Return the (X, Y) coordinate for the center point of the cell that contains the specified text.  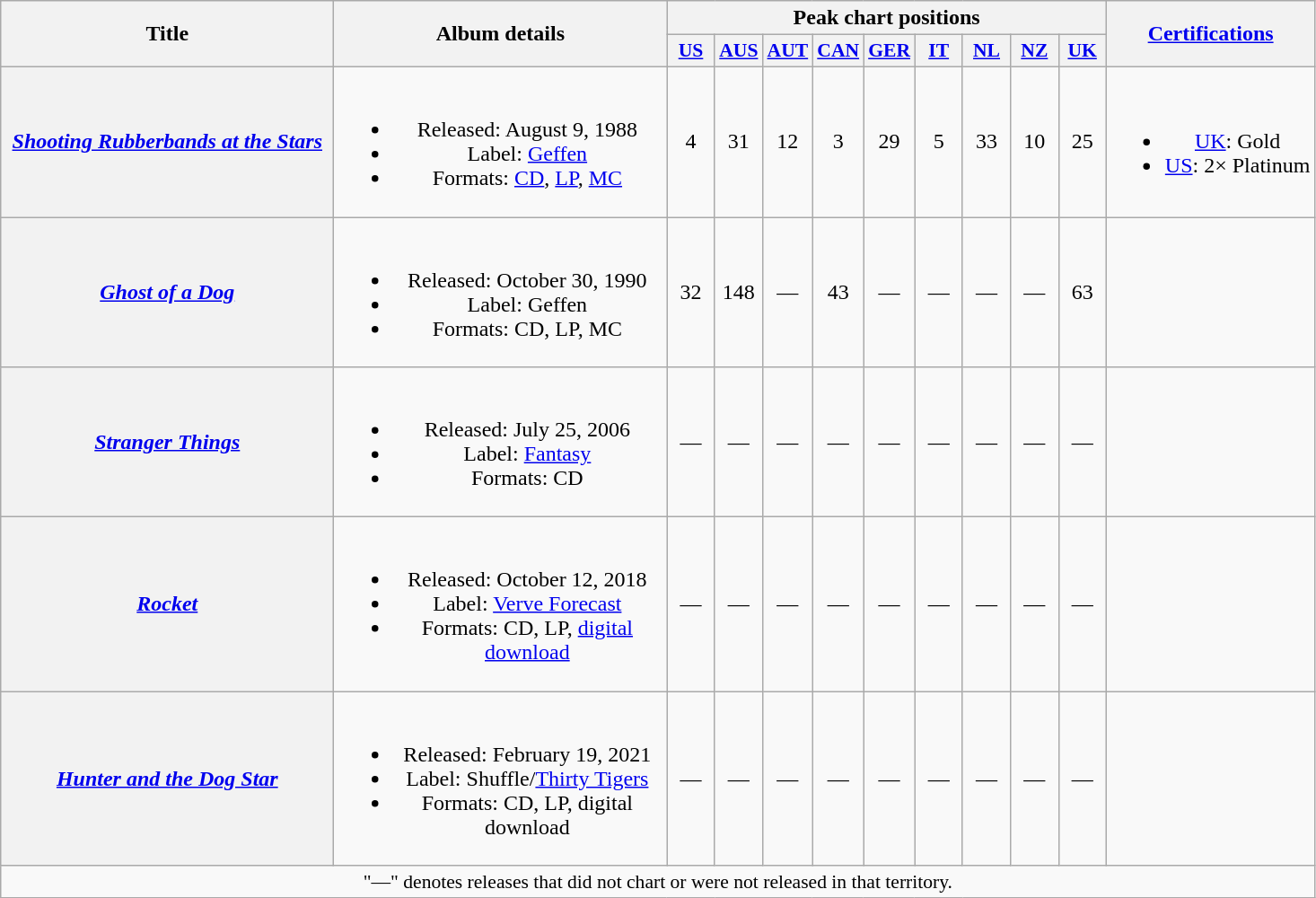
5 (939, 142)
Released: October 12, 2018Label: Verve ForecastFormats: CD, LP, digital download (501, 604)
43 (838, 293)
29 (889, 142)
Released: October 30, 1990Label: GeffenFormats: CD, LP, MC (501, 293)
Title (167, 34)
31 (738, 142)
NZ (1034, 51)
10 (1034, 142)
148 (738, 293)
3 (838, 142)
AUT (788, 51)
Stranger Things (167, 442)
UK (1083, 51)
12 (788, 142)
NL (986, 51)
US (691, 51)
4 (691, 142)
Peak chart positions (887, 18)
Album details (501, 34)
"—" denotes releases that did not chart or were not released in that territory. (658, 882)
IT (939, 51)
Ghost of a Dog (167, 293)
Released: July 25, 2006Label: FantasyFormats: CD (501, 442)
Shooting Rubberbands at the Stars (167, 142)
CAN (838, 51)
25 (1083, 142)
33 (986, 142)
Rocket (167, 604)
32 (691, 293)
Released: August 9, 1988Label: GeffenFormats: CD, LP, MC (501, 142)
GER (889, 51)
63 (1083, 293)
AUS (738, 51)
Hunter and the Dog Star (167, 779)
Released: February 19, 2021Label: Shuffle/Thirty TigersFormats: CD, LP, digital download (501, 779)
UK: GoldUS: 2× Platinum (1210, 142)
Certifications (1210, 34)
